Search for the cell housing the specified text and yield its [X, Y] center coordinate. 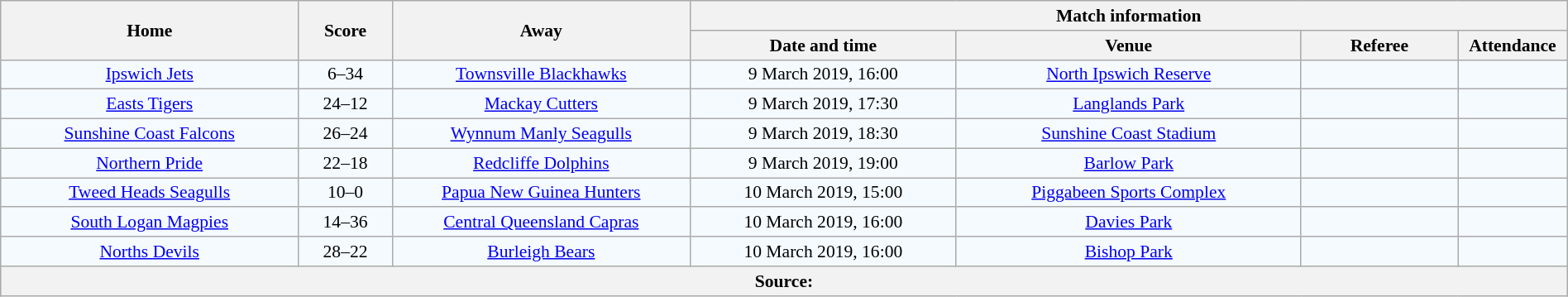
Source: [784, 281]
Redcliffe Dolphins [541, 163]
Northern Pride [150, 163]
9 March 2019, 18:30 [823, 134]
Townsville Blackhawks [541, 74]
28–22 [346, 251]
Match information [1128, 16]
Ipswich Jets [150, 74]
Papua New Guinea Hunters [541, 193]
Norths Devils [150, 251]
Barlow Park [1128, 163]
Mackay Cutters [541, 104]
9 March 2019, 17:30 [823, 104]
22–18 [346, 163]
Score [346, 30]
Referee [1379, 46]
South Logan Magpies [150, 223]
Attendance [1513, 46]
Burleigh Bears [541, 251]
Sunshine Coast Stadium [1128, 134]
Venue [1128, 46]
Wynnum Manly Seagulls [541, 134]
9 March 2019, 16:00 [823, 74]
6–34 [346, 74]
North Ipswich Reserve [1128, 74]
Piggabeen Sports Complex [1128, 193]
Tweed Heads Seagulls [150, 193]
10–0 [346, 193]
10 March 2019, 15:00 [823, 193]
26–24 [346, 134]
Easts Tigers [150, 104]
9 March 2019, 19:00 [823, 163]
Date and time [823, 46]
Langlands Park [1128, 104]
Home [150, 30]
24–12 [346, 104]
Sunshine Coast Falcons [150, 134]
Davies Park [1128, 223]
14–36 [346, 223]
Central Queensland Capras [541, 223]
Away [541, 30]
Bishop Park [1128, 251]
